Extract the [X, Y] coordinate from the center of the cell holding the provided text.  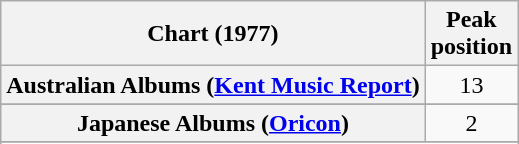
13 [471, 85]
Japanese Albums (Oricon) [213, 123]
2 [471, 123]
Australian Albums (Kent Music Report) [213, 85]
Peakposition [471, 34]
Chart (1977) [213, 34]
